Pinpoint the cell where the given text exists, returning its (X, Y) midpoint coordinate. 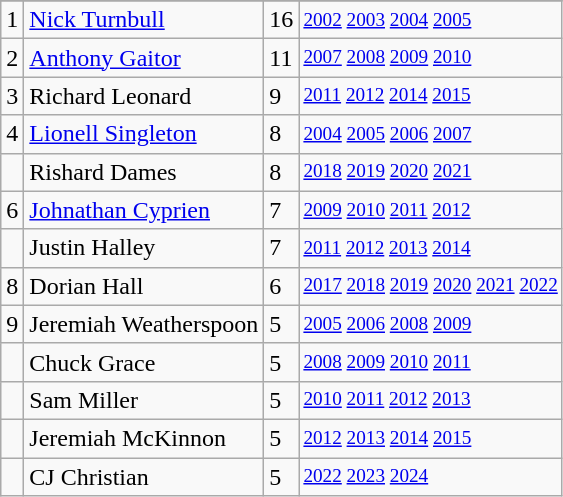
11 (282, 58)
Rishard Dames (144, 172)
Nick Turnbull (144, 20)
2005 2006 2008 2009 (431, 324)
2012 2013 2014 2015 (431, 438)
1 (12, 20)
2011 2012 2014 2015 (431, 96)
Johnathan Cyprien (144, 210)
2017 2018 2019 2020 2021 2022 (431, 286)
Justin Halley (144, 248)
2 (12, 58)
Jeremiah Weatherspoon (144, 324)
4 (12, 134)
Chuck Grace (144, 362)
2009 2010 2011 2012 (431, 210)
Richard Leonard (144, 96)
2004 2005 2006 2007 (431, 134)
2010 2011 2012 2013 (431, 400)
2008 2009 2010 2011 (431, 362)
16 (282, 20)
2002 2003 2004 2005 (431, 20)
Anthony Gaitor (144, 58)
Dorian Hall (144, 286)
CJ Christian (144, 477)
Lionell Singleton (144, 134)
2011 2012 2013 2014 (431, 248)
2018 2019 2020 2021 (431, 172)
3 (12, 96)
2007 2008 2009 2010 (431, 58)
2022 2023 2024 (431, 477)
Sam Miller (144, 400)
Jeremiah McKinnon (144, 438)
